For the text-containing cell, return its midpoint in (X, Y) coordinate format. 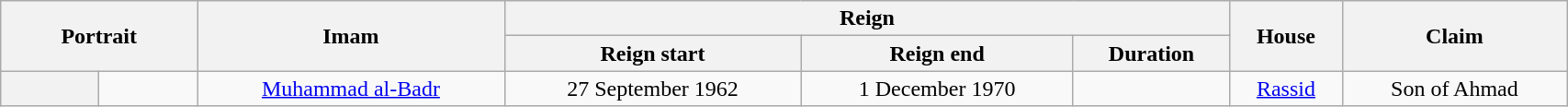
Reign (867, 18)
House (1286, 36)
Reign start (652, 53)
Claim (1454, 36)
1 December 1970 (937, 89)
Portrait (99, 36)
Duration (1151, 53)
Rassid (1286, 89)
Imam (351, 36)
27 September 1962 (652, 89)
Son of Ahmad (1454, 89)
Reign end (937, 53)
Muhammad al-Badr (351, 89)
